Provide the [x, y] coordinate of the cell's center where the given text is located.  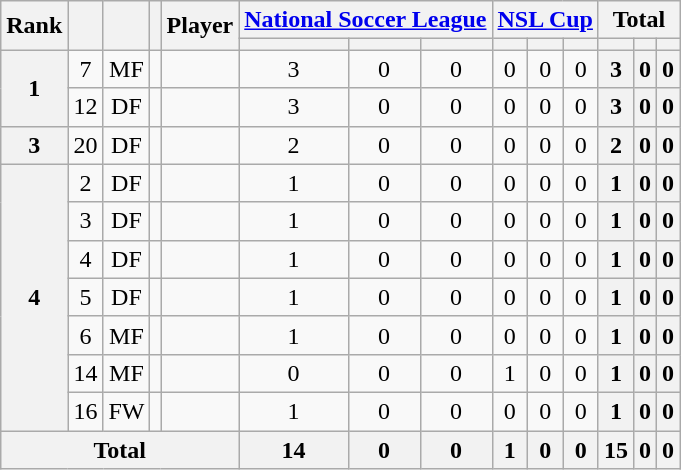
6 [86, 335]
15 [616, 449]
Player [200, 26]
NSL Cup [545, 20]
Rank [34, 26]
5 [86, 297]
7 [86, 69]
National Soccer League [366, 20]
16 [86, 411]
FW [126, 411]
12 [86, 107]
20 [86, 145]
